Return the (X, Y) coordinate for the center point of the cell that contains the specified text.  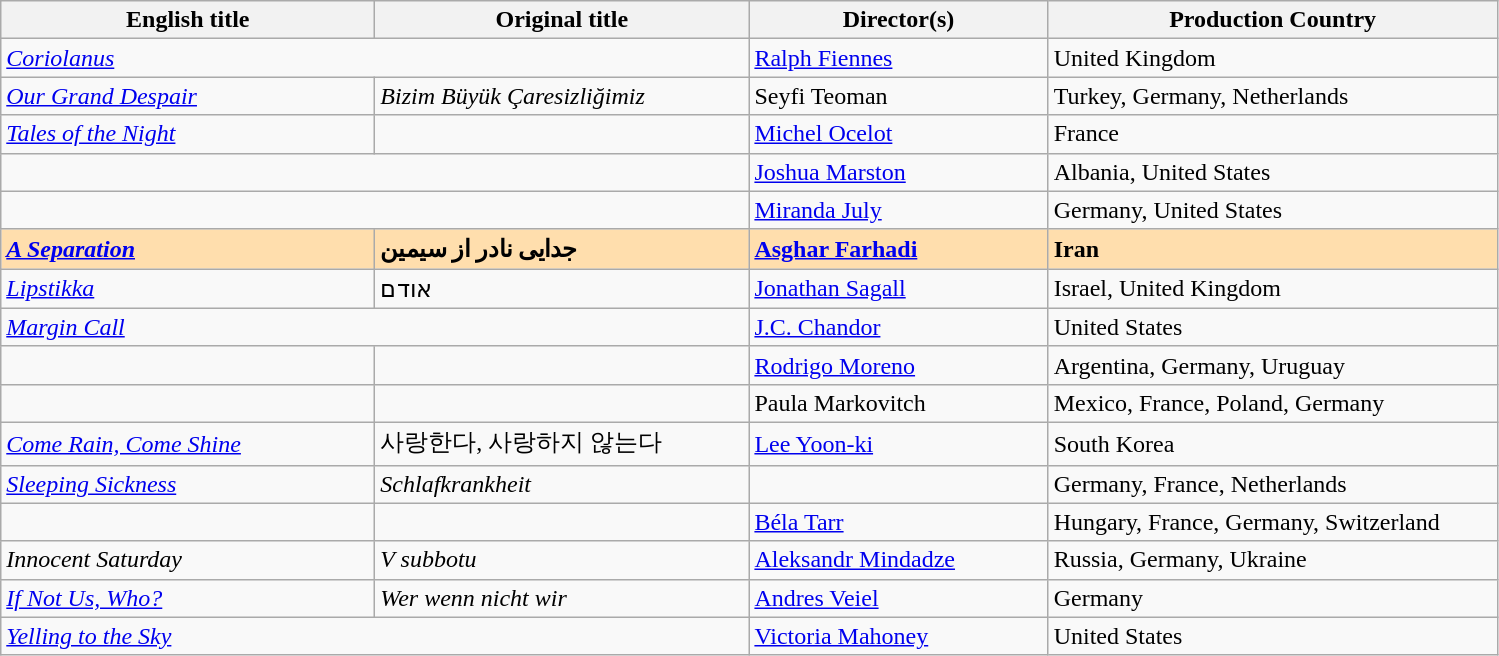
Original title (562, 20)
Hungary, France, Germany, Switzerland (1272, 522)
Asghar Farhadi (898, 249)
Lee Yoon-ki (898, 444)
Germany, France, Netherlands (1272, 484)
جدایی نادر از سیمین (562, 249)
Innocent Saturday (188, 560)
Mexico, France, Poland, Germany (1272, 403)
Germany (1272, 598)
אודם (562, 289)
J.C. Chandor (898, 327)
If Not Us, Who? (188, 598)
Director(s) (898, 20)
Argentina, Germany, Uruguay (1272, 365)
Michel Ocelot (898, 134)
Russia, Germany, Ukraine (1272, 560)
Albania, United States (1272, 172)
Production Country (1272, 20)
Margin Call (375, 327)
V subbotu (562, 560)
Ralph Fiennes (898, 58)
Andres Veiel (898, 598)
France (1272, 134)
Béla Tarr (898, 522)
A Separation (188, 249)
Joshua Marston (898, 172)
Turkey, Germany, Netherlands (1272, 96)
Miranda July (898, 210)
Victoria Mahoney (898, 636)
Sleeping Sickness (188, 484)
Our Grand Despair (188, 96)
Yelling to the Sky (375, 636)
Bizim Büyük Çaresizliğimiz (562, 96)
Jonathan Sagall (898, 289)
English title (188, 20)
Coriolanus (375, 58)
Seyfi Teoman (898, 96)
Come Rain, Come Shine (188, 444)
Iran (1272, 249)
Rodrigo Moreno (898, 365)
Germany, United States (1272, 210)
Wer wenn nicht wir (562, 598)
Israel, United Kingdom (1272, 289)
Schlafkrankheit (562, 484)
Paula Markovitch (898, 403)
South Korea (1272, 444)
Tales of the Night (188, 134)
Lipstikka (188, 289)
사랑한다, 사랑하지 않는다 (562, 444)
United Kingdom (1272, 58)
Aleksandr Mindadze (898, 560)
